Identify which cell holds the provided text, then report its [X, Y] central coordinate. 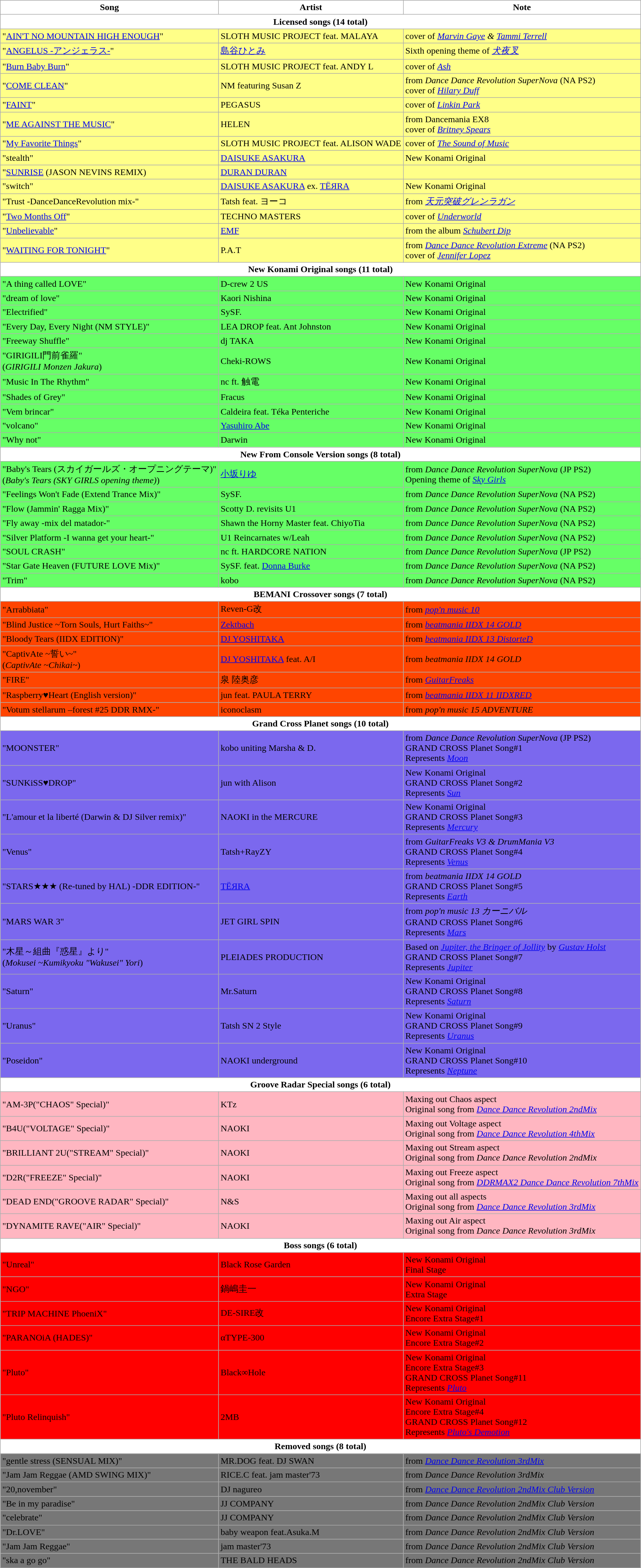
泉 陸奥彦 [311, 680]
from 天元突破グレンラガン [522, 202]
kobo uniting Marsha & D. [311, 748]
αTYPE-300 [311, 1337]
DE-SIRE改 [311, 1313]
Reven-G改 [311, 610]
Yasuhiro Abe [311, 425]
jun with Alison [311, 783]
島谷ひとみ [311, 51]
baby weapon feat.Asuka.M [311, 1532]
鍋嶋圭一 [311, 1289]
"TRIP MACHINE PhoeniX" [109, 1313]
"木星～組曲『惑星』より"(Mokusei ~Kumikyoku "Wakusei" Yori) [109, 957]
"Flow (Jammin' Ragga Mix)" [109, 509]
THE BALD HEADS [311, 1561]
2MB [311, 1417]
DJ nagureo [311, 1489]
Song [109, 7]
"Blind Justice ~Torn Souls, Hurt Faiths~" [109, 625]
"FIRE" [109, 680]
"Be in my paradise" [109, 1504]
"celebrate" [109, 1518]
"Burn Baby Burn" [109, 66]
"Star Gate Heaven (FUTURE LOVE Mix)" [109, 566]
"Trim" [109, 580]
Scotty D. revisits U1 [311, 509]
Darwin [311, 440]
New Konami OriginalEncore Extra Stage#1 [522, 1313]
from Dance Dance Revolution SuperNova (NA PS2)cover of Hilary Duff [522, 85]
"My Favorite Things" [109, 144]
NAOKI in the MERCURE [311, 817]
"SUNKiSS♥DROP" [109, 783]
"MOONSTER" [109, 748]
Based on Jupiter, the Bringer of Jollity by Gustav HolstGRAND CROSS Planet Song#7Represents Jupiter [522, 957]
"B4U("VOLTAGE" Special)" [109, 1128]
"PARANOiA (HADES)" [109, 1337]
EMF [311, 231]
New Konami OriginalGRAND CROSS Planet Song#8Represents Saturn [522, 991]
"Unbelievable" [109, 231]
cover of The Sound of Music [522, 144]
New Konami OriginalGRAND CROSS Planet Song#2Represents Sun [522, 783]
"AIN'T NO MOUNTAIN HIGH ENOUGH" [109, 36]
"Jam Jam Reggae" [109, 1546]
TECHNO MASTERS [311, 217]
"Pluto" [109, 1373]
Maxing out Voltage aspectOriginal song from Dance Dance Revolution 4thMix [522, 1128]
Note [522, 7]
"Electrified" [109, 312]
from Dance Dance Revolution SuperNova (JP PS2)GRAND CROSS Planet Song#1Represents Moon [522, 748]
Maxing out all aspectsOriginal song from Dance Dance Revolution 3rdMix [522, 1202]
New From Console Version songs (8 total) [320, 454]
U1 Reincarnates w/Leah [311, 537]
Grand Cross Planet songs (10 total) [320, 724]
"SUNRISE (JASON NEVINS REMIX) [109, 172]
SLOTH MUSIC PROJECT feat. ALISON WADE [311, 144]
cover of Ash [522, 66]
kobo [311, 580]
Boss songs (6 total) [320, 1245]
"STARS★★★ (Re-tuned by HΛL) -DDR EDITION-" [109, 886]
cover of Underworld [522, 217]
"dream of love" [109, 298]
Kaori Nishina [311, 298]
"ska a go go" [109, 1561]
SySF. feat. Donna Burke [311, 566]
"Venus" [109, 852]
"Jam Jam Reggae (AMD SWING MIX)" [109, 1475]
DAISUKE ASAKURA ex. TЁЯRA [311, 186]
nc ft. HARDCORE NATION [311, 551]
Mr.Saturn [311, 991]
Maxing out Stream aspectOriginal song from Dance Dance Revolution 2ndMix [522, 1153]
Tatsh+RayZY [311, 852]
cover of Linkin Park [522, 105]
P.A.T [311, 250]
New Konami OriginalEncore Extra Stage#4GRAND CROSS Planet Song#12Represents Pluto's Demotion [522, 1417]
NAOKI underground [311, 1060]
"Dr.LOVE" [109, 1532]
DAISUKE ASAKURA [311, 158]
"MARS WAR 3" [109, 921]
cover of Marvin Gaye & Tammi Terrell [522, 36]
Black∞Hole [311, 1373]
"Freeway Shuffle" [109, 341]
"volcano" [109, 425]
"ME AGAINST THE MUSIC" [109, 124]
"NGO" [109, 1289]
"Baby's Tears (スカイガールズ・オープニングテーマ)"(Baby's Tears (SKY GIRLS opening theme)) [109, 475]
JET GIRL SPIN [311, 921]
BEMANI Crossover songs (7 total) [320, 595]
from beatmania IIDX 11 IIDXRED [522, 695]
nc ft. 触電 [311, 382]
New Konami OriginalExtra Stage [522, 1289]
"Trust -DanceDanceRevolution mix-" [109, 202]
Tatsh feat. ヨーコ [311, 202]
PEGASUS [311, 105]
Maxing out Freeze aspectOriginal song from DDRMAX2 Dance Dance Revolution 7thMix [522, 1177]
from GuitarFreaks [522, 680]
"Why not" [109, 440]
Cheki-ROWS [311, 361]
"COME CLEAN" [109, 85]
dj TAKA [311, 341]
New Konami OriginalEncore Extra Stage#2 [522, 1337]
New Konami OriginalGRAND CROSS Planet Song#10Represents Neptune [522, 1060]
SLOTH MUSIC PROJECT feat. ANDY L [311, 66]
"gentle stress (SENSUAL MIX)" [109, 1461]
"AM-3P("CHAOS" Special)" [109, 1104]
"Pluto Relinquish" [109, 1417]
"Uranus" [109, 1026]
from pop'n music 10 [522, 610]
Artist [311, 7]
New Konami OriginalGRAND CROSS Planet Song#3Represents Mercury [522, 817]
PLEIADES PRODUCTION [311, 957]
"DEAD END("GROOVE RADAR" Special)" [109, 1202]
"Raspberry♥Heart (English version)" [109, 695]
"Unreal" [109, 1265]
"Arrabbiata" [109, 610]
"CaptivAte ~誓い~"(CaptivAte ~Chikai~) [109, 659]
iconoclasm [311, 710]
from Dance Dance Revolution SuperNova (JP PS2)Opening theme of Sky Girls [522, 475]
"BRILLIANT 2U("STREAM" Special)" [109, 1153]
"DYNAMITE RAVE("AIR" Special)" [109, 1226]
"WAITING FOR TONIGHT" [109, 250]
jun feat. PAULA TERRY [311, 695]
LEA DROP feat. Ant Johnston [311, 326]
小坂りゆ [311, 475]
from the album Schubert Dip [522, 231]
Maxing out Chaos aspectOriginal song from Dance Dance Revolution 2ndMix [522, 1104]
New Konami OriginalGRAND CROSS Planet Song#9Represents Uranus [522, 1026]
from Dance Dance Revolution SuperNova (JP PS2) [522, 551]
Sixth opening theme of 犬夜叉 [522, 51]
from GuitarFreaks V3 & DrumMania V3GRAND CROSS Planet Song#4Represents Venus [522, 852]
"Vem brincar" [109, 411]
from pop'n music 13 カーニバルGRAND CROSS Planet Song#6Represents Mars [522, 921]
"Every Day, Every Night (NM STYLE)" [109, 326]
Fracus [311, 397]
HELEN [311, 124]
"switch" [109, 186]
"Votum stellarum –forest #25 DDR RMX-" [109, 710]
Groove Radar Special songs (6 total) [320, 1085]
"Silver Platform -I wanna get your heart-" [109, 537]
"Music In The Rhythm" [109, 382]
Caldeira feat. Téka Penteriche [311, 411]
"Fly away -mix del matador-" [109, 523]
Licensed songs (14 total) [320, 22]
"Saturn" [109, 991]
"D2R("FREEZE" Special)" [109, 1177]
Shawn the Horny Master feat. ChiyoTia [311, 523]
New Konami Original songs (11 total) [320, 270]
from beatmania IIDX 14 GOLDGRAND CROSS Planet Song#5Represents Earth [522, 886]
from pop'n music 15 ADVENTURE [522, 710]
from Dance Dance Revolution Extreme (NA PS2)cover of Jennifer Lopez [522, 250]
New Konami OriginalEncore Extra Stage#3GRAND CROSS Planet Song#11Represents Pluto [522, 1373]
Zektbach [311, 625]
from beatmania IIDX 13 DistorteD [522, 639]
"FAINT" [109, 105]
"A thing called LOVE" [109, 284]
NM featuring Susan Z [311, 85]
"Bloody Tears (IIDX EDITION)" [109, 639]
N&S [311, 1202]
"Two Months Off" [109, 217]
SLOTH MUSIC PROJECT feat. MALAYA [311, 36]
Tatsh SN 2 Style [311, 1026]
"20,november" [109, 1489]
MR.DOG feat. DJ SWAN [311, 1461]
RICE.C feat. jam master'73 [311, 1475]
"L'amour et la liberté (Darwin & DJ Silver remix)" [109, 817]
DJ YOSHITAKA [311, 639]
DJ YOSHITAKA feat. A/I [311, 659]
jam master'73 [311, 1546]
D-crew 2 US [311, 284]
"ANGELUS -アンジェラス-" [109, 51]
Removed songs (8 total) [320, 1447]
"Feelings Won't Fade (Extend Trance Mix)" [109, 494]
TËЯRA [311, 886]
"GIRIGILI門前雀羅"(GIRIGILI Monzen Jakura) [109, 361]
"stealth" [109, 158]
Maxing out Air aspectOriginal song from Dance Dance Revolution 3rdMix [522, 1226]
DURAN DURAN [311, 172]
Black Rose Garden [311, 1265]
New Konami OriginalFinal Stage [522, 1265]
KTz [311, 1104]
"Shades of Grey" [109, 397]
"Poseidon" [109, 1060]
from Dancemania EX8 cover of Britney Spears [522, 124]
"SOUL CRASH" [109, 551]
